Detect which cell encompasses the target text, then output its [X, Y] center coordinate. 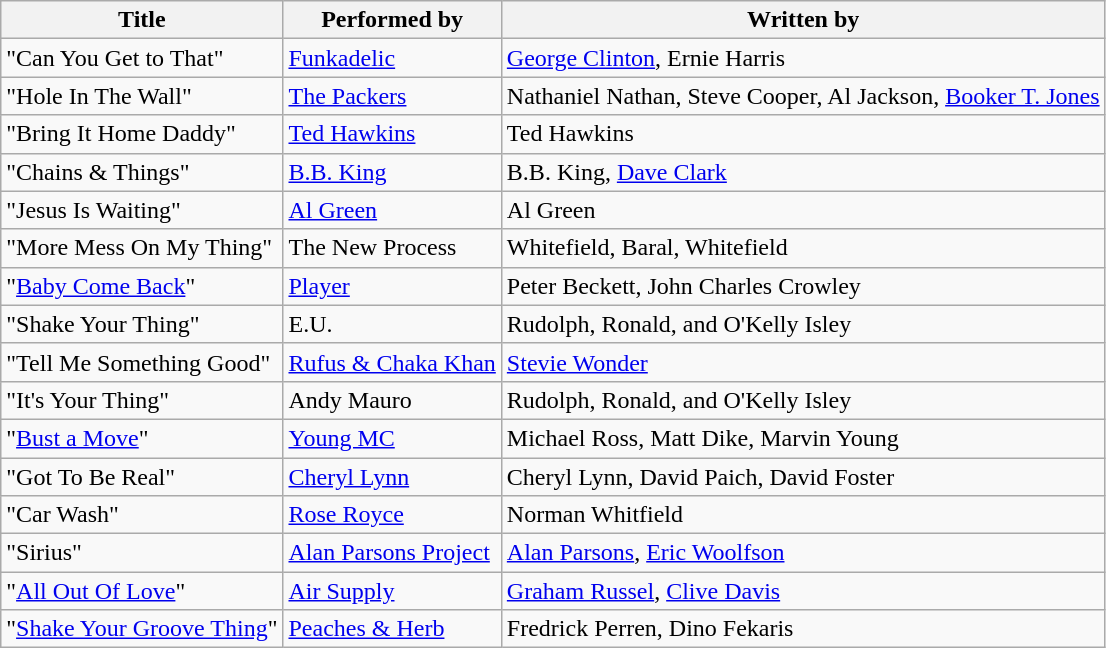
"Bust a Move" [142, 438]
Graham Russel, Clive Davis [803, 591]
"Car Wash" [142, 515]
Performed by [392, 20]
Alan Parsons, Eric Woolfson [803, 553]
The Packers [392, 96]
Peaches & Herb [392, 629]
"Chains & Things" [142, 172]
George Clinton, Ernie Harris [803, 58]
E.U. [392, 324]
"Jesus Is Waiting" [142, 210]
"Tell Me Something Good" [142, 362]
"More Mess On My Thing" [142, 248]
Written by [803, 20]
"Can You Get to That" [142, 58]
"Sirius" [142, 553]
Alan Parsons Project [392, 553]
Funkadelic [392, 58]
Title [142, 20]
"Hole In The Wall" [142, 96]
"Got To Be Real" [142, 477]
B.B. King, Dave Clark [803, 172]
"Bring It Home Daddy" [142, 134]
Player [392, 286]
Young MC [392, 438]
Rufus & Chaka Khan [392, 362]
Cheryl Lynn [392, 477]
"All Out Of Love" [142, 591]
B.B. King [392, 172]
Rose Royce [392, 515]
Air Supply [392, 591]
Michael Ross, Matt Dike, Marvin Young [803, 438]
Fredrick Perren, Dino Fekaris [803, 629]
Whitefield, Baral, Whitefield [803, 248]
Cheryl Lynn, David Paich, David Foster [803, 477]
"Shake Your Groove Thing" [142, 629]
"It's Your Thing" [142, 400]
The New Process [392, 248]
Peter Beckett, John Charles Crowley [803, 286]
Norman Whitfield [803, 515]
"Baby Come Back" [142, 286]
"Shake Your Thing" [142, 324]
Stevie Wonder [803, 362]
Andy Mauro [392, 400]
Nathaniel Nathan, Steve Cooper, Al Jackson, Booker T. Jones [803, 96]
